Locate the cell with the specified text and output its [x, y] center coordinate. 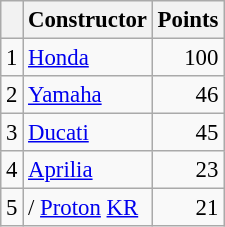
4 [12, 170]
5 [12, 208]
3 [12, 133]
45 [188, 133]
Yamaha [88, 95]
21 [188, 208]
100 [188, 58]
1 [12, 58]
23 [188, 170]
Honda [88, 58]
Aprilia [88, 170]
Constructor [88, 20]
2 [12, 95]
46 [188, 95]
Ducati [88, 133]
Points [188, 20]
/ Proton KR [88, 208]
